Return the [X, Y] coordinate for the center point of the cell that contains the specified text.  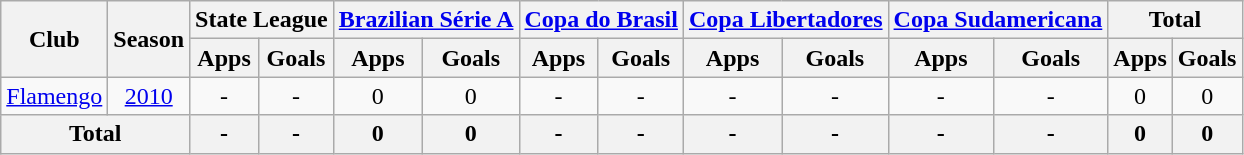
Season [149, 39]
Brazilian Série A [426, 20]
Flamengo [54, 96]
2010 [149, 96]
Copa Libertadores [786, 20]
Copa do Brasil [601, 20]
State League [262, 20]
Club [54, 39]
Copa Sudamericana [998, 20]
